Determine the (X, Y) coordinate at the center of the cell enclosing the given text.  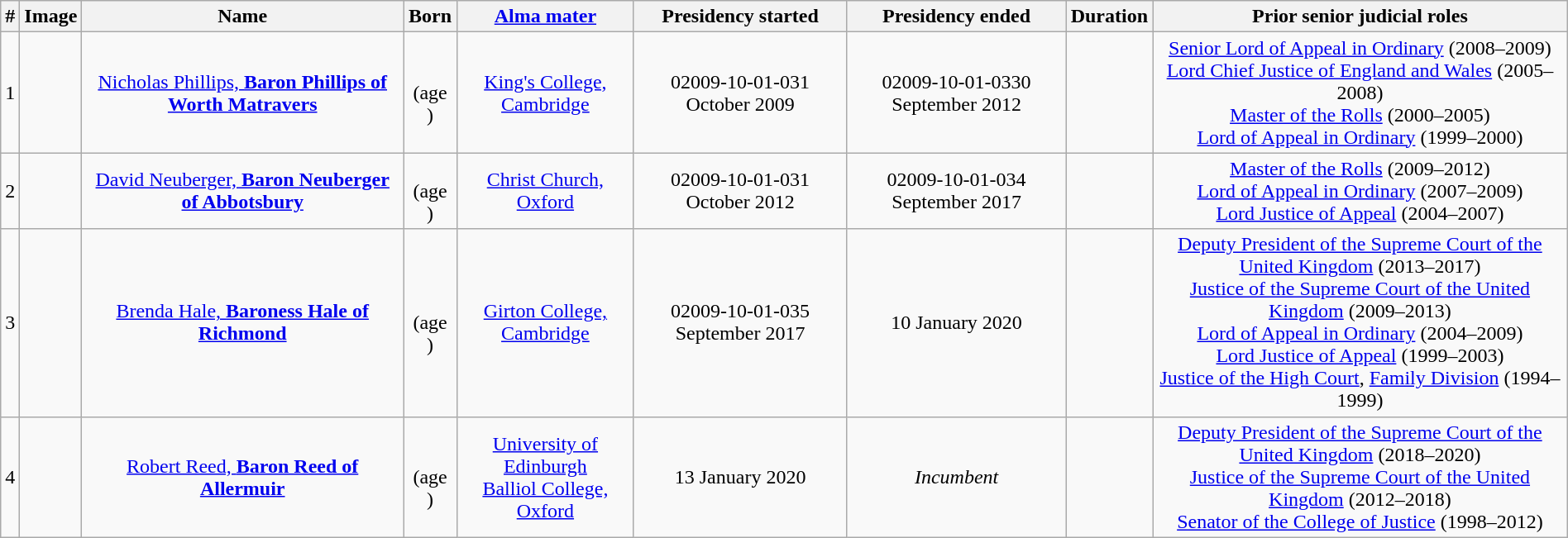
Duration (1109, 17)
13 January 2020 (740, 477)
1 (10, 93)
David Neuberger, Baron Neuberger of Abbotsbury (243, 191)
Incumbent (956, 477)
Girton College, Cambridge (546, 322)
Presidency started (740, 17)
Robert Reed, Baron Reed of Allermuir (243, 477)
Nicholas Phillips, Baron Phillips of Worth Matravers (243, 93)
4 (10, 477)
Name (243, 17)
10 January 2020 (956, 322)
02009-10-01-034 September 2017 (956, 191)
2 (10, 191)
02009-10-01-031 October 2009 (740, 93)
02009-10-01-0330 September 2012 (956, 93)
King's College, Cambridge (546, 93)
University of EdinburghBalliol College, Oxford (546, 477)
# (10, 17)
Born (430, 17)
Prior senior judicial roles (1360, 17)
Christ Church, Oxford (546, 191)
3 (10, 322)
Master of the Rolls (2009–2012) Lord of Appeal in Ordinary (2007–2009)Lord Justice of Appeal (2004–2007) (1360, 191)
02009-10-01-035 September 2017 (740, 322)
Brenda Hale, Baroness Hale of Richmond (243, 322)
Alma mater (546, 17)
Presidency ended (956, 17)
02009-10-01-031 October 2012 (740, 191)
Image (51, 17)
